Pinpoint the cell where the given text exists, returning its (X, Y) midpoint coordinate. 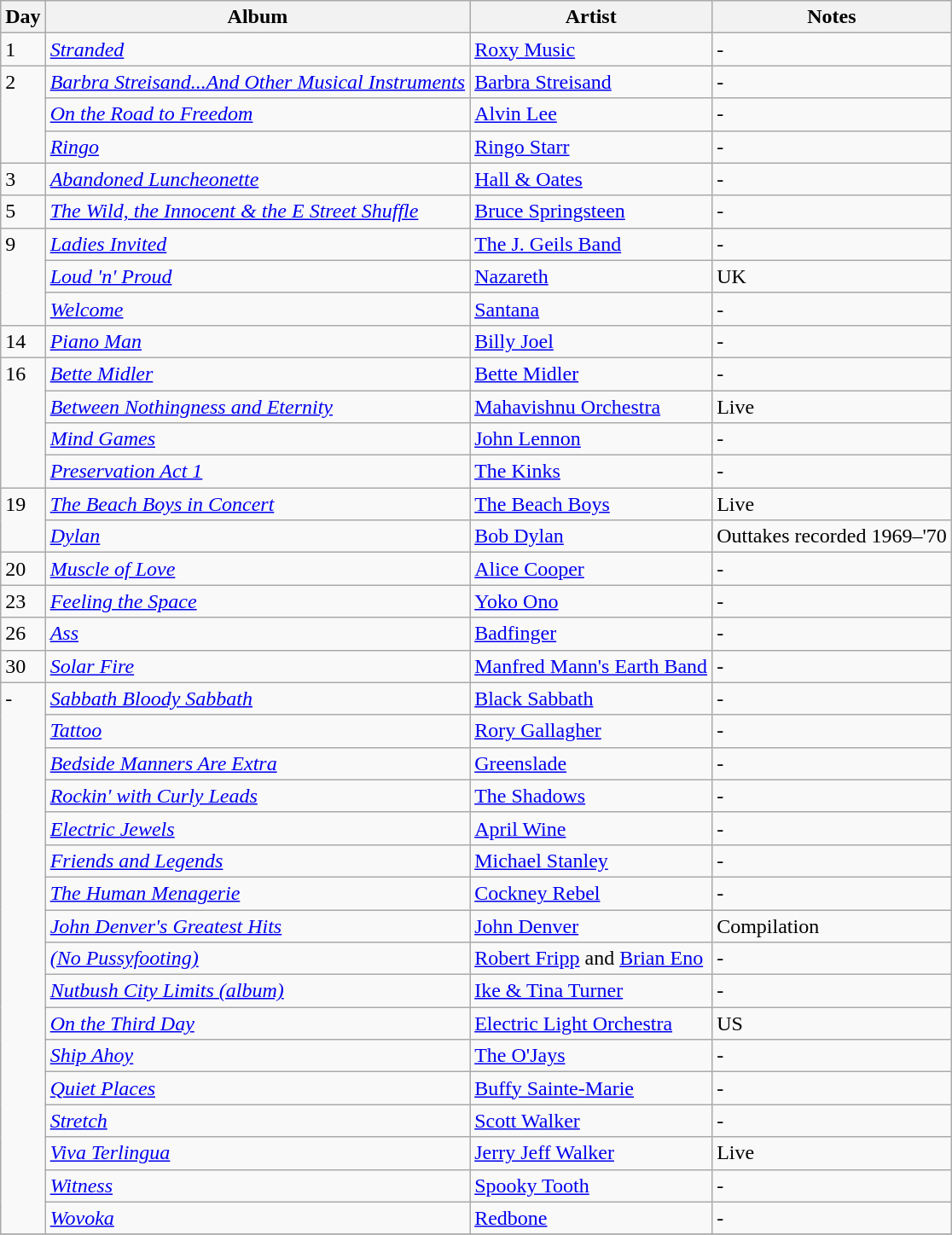
Ike & Tina Turner (591, 991)
Alice Cooper (591, 569)
UK (833, 276)
26 (23, 634)
The Human Menagerie (258, 893)
Dylan (258, 536)
Black Sabbath (591, 699)
The Kinks (591, 472)
30 (23, 666)
Ship Ahoy (258, 1056)
The Shadows (591, 796)
1 (23, 49)
Sabbath Bloody Sabbath (258, 699)
The Beach Boys in Concert (258, 504)
Greenslade (591, 763)
Redbone (591, 1218)
Ringo (258, 147)
Cockney Rebel (591, 893)
US (833, 1023)
Muscle of Love (258, 569)
Bob Dylan (591, 536)
John Lennon (591, 439)
5 (23, 212)
Nazareth (591, 276)
Stranded (258, 49)
Billy Joel (591, 341)
Quiet Places (258, 1088)
14 (23, 341)
Tattoo (258, 731)
Jerry Jeff Walker (591, 1153)
Spooky Tooth (591, 1186)
On the Third Day (258, 1023)
The O'Jays (591, 1056)
April Wine (591, 828)
Wovoka (258, 1218)
16 (23, 422)
Bruce Springsteen (591, 212)
Michael Stanley (591, 861)
Mahavishnu Orchestra (591, 407)
Compilation (833, 925)
Roxy Music (591, 49)
(No Pussyfooting) (258, 959)
3 (23, 179)
Robert Fripp and Brian Eno (591, 959)
Bedside Manners Are Extra (258, 763)
Abandoned Luncheonette (258, 179)
Viva Terlingua (258, 1153)
Nutbush City Limits (album) (258, 991)
23 (23, 601)
20 (23, 569)
Mind Games (258, 439)
On the Road to Freedom (258, 114)
Santana (591, 309)
2 (23, 114)
Barbra Streisand (591, 82)
Day (23, 17)
Witness (258, 1186)
The Beach Boys (591, 504)
Friends and Legends (258, 861)
Between Nothingness and Eternity (258, 407)
Alvin Lee (591, 114)
Album (258, 17)
John Denver's Greatest Hits (258, 925)
Loud 'n' Proud (258, 276)
The Wild, the Innocent & the E Street Shuffle (258, 212)
Piano Man (258, 341)
Yoko Ono (591, 601)
Badfinger (591, 634)
Rory Gallagher (591, 731)
Welcome (258, 309)
9 (23, 276)
Outtakes recorded 1969–'70 (833, 536)
19 (23, 520)
Rockin' with Curly Leads (258, 796)
Electric Jewels (258, 828)
Scott Walker (591, 1121)
Barbra Streisand...And Other Musical Instruments (258, 82)
Stretch (258, 1121)
Solar Fire (258, 666)
Notes (833, 17)
Ass (258, 634)
Feeling the Space (258, 601)
Preservation Act 1 (258, 472)
Electric Light Orchestra (591, 1023)
Buffy Sainte-Marie (591, 1088)
Artist (591, 17)
Ladies Invited (258, 244)
Ringo Starr (591, 147)
Hall & Oates (591, 179)
Manfred Mann's Earth Band (591, 666)
The J. Geils Band (591, 244)
John Denver (591, 925)
